Capture the cell that displays the provided text and extract its [x, y] central coordinate. 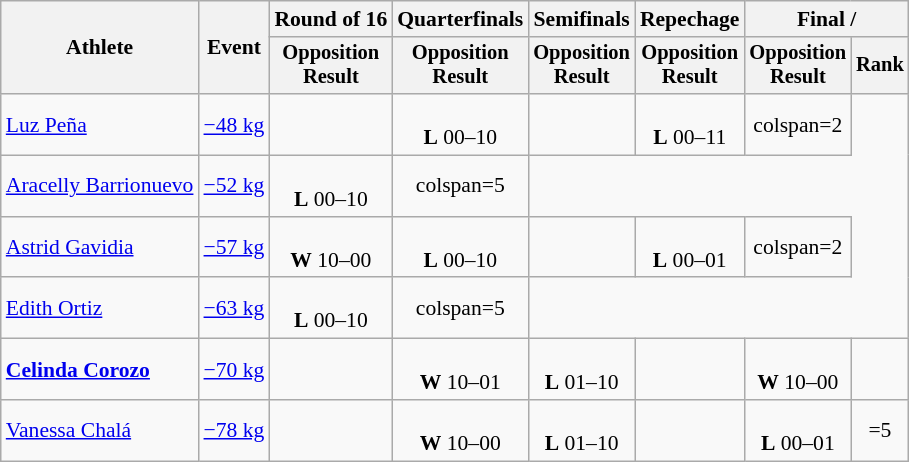
Celinda Corozo [100, 370]
Semifinals [582, 19]
−63 kg [234, 308]
W 10–01 [460, 370]
L 00–11 [690, 124]
Astrid Gavidia [100, 248]
Repechage [690, 19]
Round of 16 [330, 19]
Athlete [100, 48]
Quarterfinals [460, 19]
Luz Peña [100, 124]
Vanessa Chalá [100, 430]
−57 kg [234, 248]
=5 [880, 430]
Final / [827, 19]
−48 kg [234, 124]
Edith Ortiz [100, 308]
−78 kg [234, 430]
Rank [880, 66]
−70 kg [234, 370]
Aracelly Barrionuevo [100, 186]
−52 kg [234, 186]
Event [234, 48]
